Locate the cell with the specified text and output its [X, Y] center coordinate. 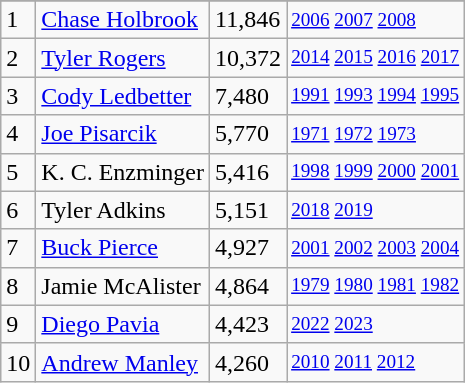
3 [18, 96]
Jamie McAlister [123, 286]
Cody Ledbetter [123, 96]
4 [18, 134]
2010 2011 2012 [376, 362]
1998 1999 2000 2001 [376, 172]
7,480 [248, 96]
7 [18, 248]
10 [18, 362]
4,864 [248, 286]
5 [18, 172]
1971 1972 1973 [376, 134]
1 [18, 20]
2018 2019 [376, 210]
2001 2002 2003 2004 [376, 248]
Andrew Manley [123, 362]
Tyler Adkins [123, 210]
11,846 [248, 20]
K. C. Enzminger [123, 172]
Buck Pierce [123, 248]
Joe Pisarcik [123, 134]
10,372 [248, 58]
6 [18, 210]
1991 1993 1994 1995 [376, 96]
5,770 [248, 134]
4,423 [248, 324]
2022 2023 [376, 324]
9 [18, 324]
5,416 [248, 172]
2014 2015 2016 2017 [376, 58]
1979 1980 1981 1982 [376, 286]
2 [18, 58]
8 [18, 286]
2006 2007 2008 [376, 20]
Diego Pavia [123, 324]
Tyler Rogers [123, 58]
4,260 [248, 362]
5,151 [248, 210]
Chase Holbrook [123, 20]
4,927 [248, 248]
